Return [X, Y] of the center of cell containing provided text 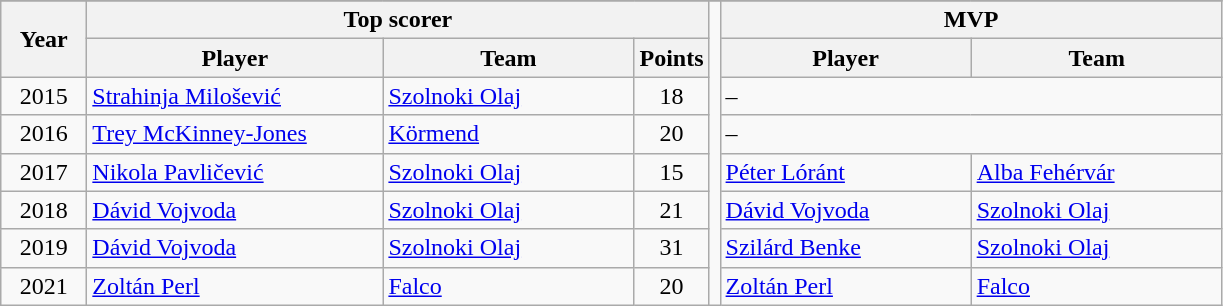
Strahinja Milošević [235, 96]
Körmend [508, 134]
21 [672, 210]
Year [44, 39]
2021 [44, 286]
Top scorer [398, 20]
15 [672, 172]
2017 [44, 172]
2018 [44, 210]
Alba Fehérvár [1096, 172]
2016 [44, 134]
2015 [44, 96]
Points [672, 58]
Szilárd Benke [846, 248]
Péter Lóránt [846, 172]
Nikola Pavličević [235, 172]
31 [672, 248]
2019 [44, 248]
MVP [971, 20]
18 [672, 96]
Trey McKinney-Jones [235, 134]
